From the cell containing the given text, extract its center point as (x, y) coordinate. 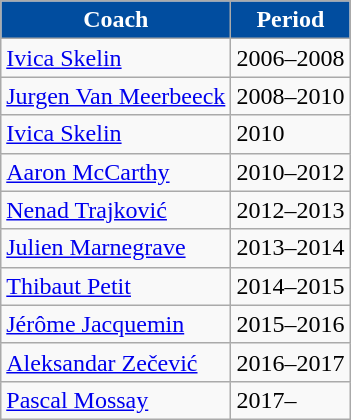
Julien Marnegrave (116, 248)
Nenad Trajković (116, 210)
2013–2014 (290, 248)
2008–2010 (290, 96)
2010 (290, 134)
2016–2017 (290, 362)
2015–2016 (290, 324)
Coach (116, 20)
Pascal Mossay (116, 400)
2017– (290, 400)
Jurgen Van Meerbeeck (116, 96)
Aleksandar Zečević (116, 362)
Thibaut Petit (116, 286)
2012–2013 (290, 210)
2006–2008 (290, 58)
2010–2012 (290, 172)
Period (290, 20)
2014–2015 (290, 286)
Jérôme Jacquemin (116, 324)
Aaron McCarthy (116, 172)
